Locate the cell with the specified text and output its [x, y] center coordinate. 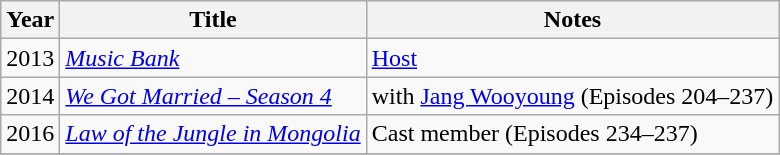
2016 [30, 134]
Host [572, 58]
We Got Married – Season 4 [213, 96]
with Jang Wooyoung (Episodes 204–237) [572, 96]
Notes [572, 20]
Law of the Jungle in Mongolia [213, 134]
2014 [30, 96]
Year [30, 20]
Music Bank [213, 58]
Cast member (Episodes 234–237) [572, 134]
Title [213, 20]
2013 [30, 58]
